Output the [X, Y] coordinate of the center of the cell containing the given text.  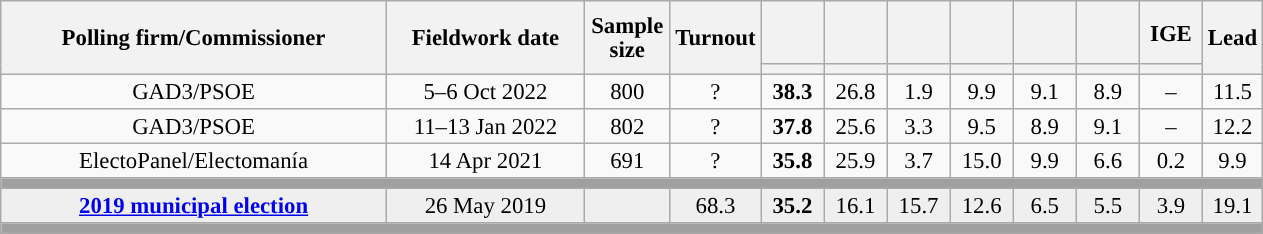
37.8 [792, 126]
25.9 [856, 162]
68.3 [716, 206]
Turnout [716, 38]
Fieldwork date [485, 38]
6.6 [1108, 162]
35.2 [792, 206]
35.8 [792, 162]
26.8 [856, 92]
9.5 [982, 126]
802 [627, 126]
19.1 [1232, 206]
3.7 [918, 162]
691 [627, 162]
12.6 [982, 206]
0.2 [1170, 162]
Polling firm/Commissioner [194, 38]
26 May 2019 [485, 206]
12.2 [1232, 126]
Sample size [627, 38]
3.9 [1170, 206]
2019 municipal election [194, 206]
Lead [1232, 38]
IGE [1170, 32]
15.0 [982, 162]
5–6 Oct 2022 [485, 92]
800 [627, 92]
3.3 [918, 126]
38.3 [792, 92]
1.9 [918, 92]
15.7 [918, 206]
16.1 [856, 206]
6.5 [1044, 206]
5.5 [1108, 206]
ElectoPanel/Electomanía [194, 162]
11.5 [1232, 92]
25.6 [856, 126]
14 Apr 2021 [485, 162]
11–13 Jan 2022 [485, 126]
